Locate the cell with the specified text and output its (x, y) center coordinate. 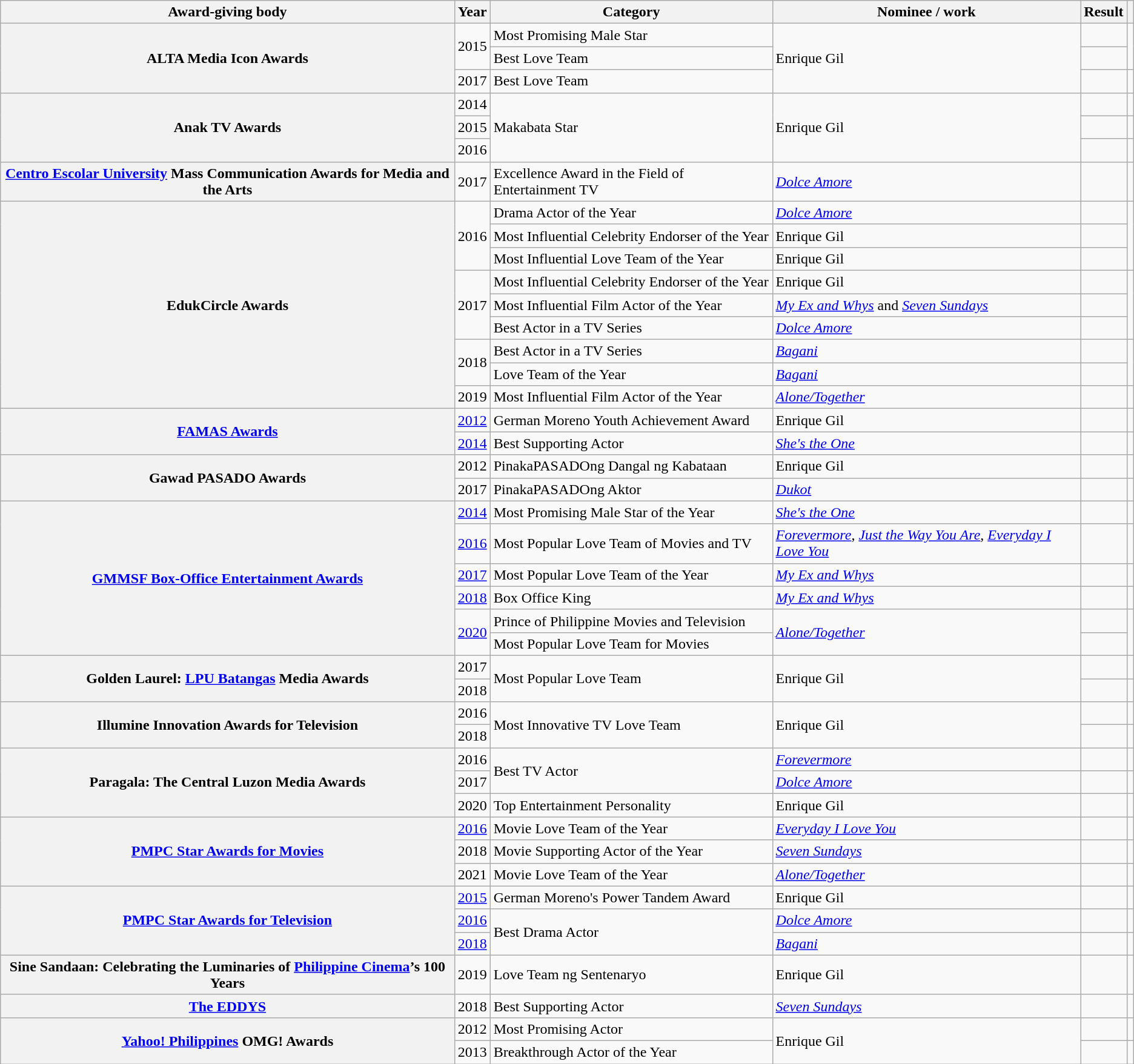
Best Drama Actor (631, 932)
Gawad PASADO Awards (228, 478)
Everyday I Love You (927, 828)
Dukot (927, 489)
Yahoo! Philippines OMG! Awards (228, 1040)
GMMSF Box-Office Entertainment Awards (228, 578)
Best TV Actor (631, 771)
German Moreno's Power Tandem Award (631, 897)
Most Popular Love Team for Movies (631, 644)
2013 (472, 1052)
Movie Supporting Actor of the Year (631, 851)
Category (631, 12)
Most Promising Male Star of the Year (631, 512)
Most Promising Actor (631, 1029)
Centro Escolar University Mass Communication Awards for Media and the Arts (228, 182)
My Ex and Whys and Seven Sundays (927, 305)
Drama Actor of the Year (631, 213)
Most Innovative TV Love Team (631, 725)
Breakthrough Actor of the Year (631, 1052)
PMPC Star Awards for Movies (228, 851)
Paragala: The Central Luzon Media Awards (228, 782)
Golden Laurel: LPU Batangas Media Awards (228, 678)
Excellence Award in the Field of Entertainment TV (631, 182)
Nominee / work (927, 12)
Forevermore, Just the Way You Are, Everyday I Love You (927, 544)
Result (1104, 12)
PMPC Star Awards for Television (228, 920)
2021 (472, 874)
Sine Sandaan: Celebrating the Luminaries of Philippine Cinema’s 100 Years (228, 975)
Love Team ng Sentenaryo (631, 975)
Anak TV Awards (228, 127)
Award-giving body (228, 12)
Prince of Philippine Movies and Television (631, 621)
Year (472, 12)
ALTA Media Icon Awards (228, 58)
Most Promising Male Star (631, 35)
Most Popular Love Team of the Year (631, 575)
German Moreno Youth Achievement Award (631, 420)
Most Popular Love Team of Movies and TV (631, 544)
Forevermore (927, 759)
Illumine Innovation Awards for Television (228, 725)
PinakaPASADOng Aktor (631, 489)
PinakaPASADOng Dangal ng Kabataan (631, 466)
Makabata Star (631, 127)
Love Team of the Year (631, 374)
Box Office King (631, 598)
EdukCircle Awards (228, 305)
FAMAS Awards (228, 432)
Top Entertainment Personality (631, 805)
Most Popular Love Team (631, 678)
The EDDYS (228, 1006)
Most Influential Love Team of the Year (631, 259)
